Pinpoint the cell where the given text exists, returning its (x, y) midpoint coordinate. 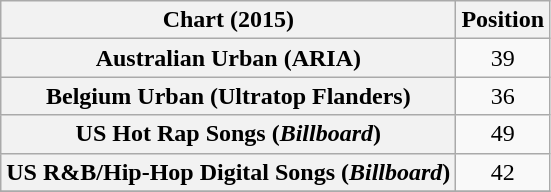
49 (503, 134)
39 (503, 58)
Position (503, 20)
Chart (2015) (228, 20)
36 (503, 96)
Australian Urban (ARIA) (228, 58)
42 (503, 172)
Belgium Urban (Ultratop Flanders) (228, 96)
US R&B/Hip-Hop Digital Songs (Billboard) (228, 172)
US Hot Rap Songs (Billboard) (228, 134)
